Output the [X, Y] coordinate of the center of the cell containing the given text.  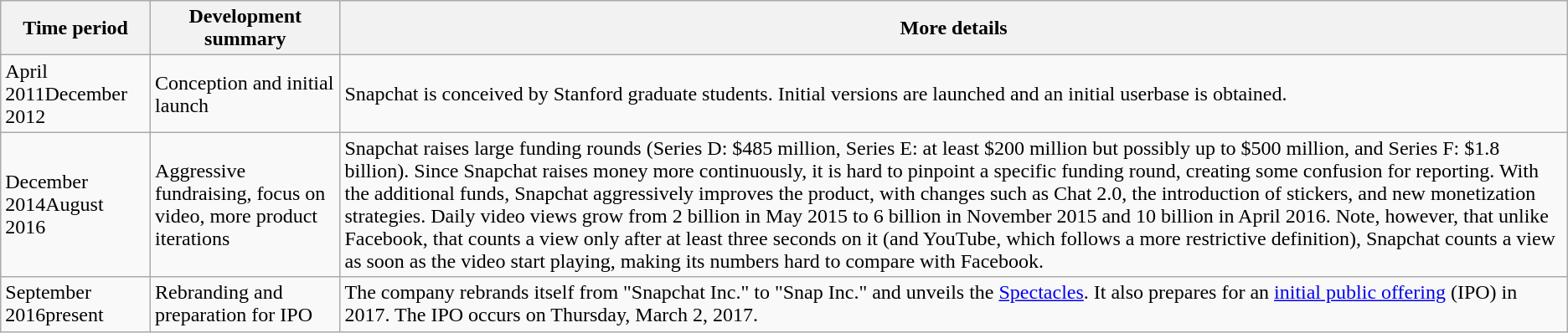
Snapchat is conceived by Stanford graduate students. Initial versions are launched and an initial userbase is obtained. [953, 94]
Aggressive fundraising, focus on video, more product iterations [245, 204]
April 2011December 2012 [75, 94]
More details [953, 28]
Time period [75, 28]
Rebranding and preparation for IPO [245, 305]
Conception and initial launch [245, 94]
Development summary [245, 28]
December 2014August 2016 [75, 204]
September 2016present [75, 305]
